Find where the given text appears and provide that cell's center as [X, Y] coordinate. 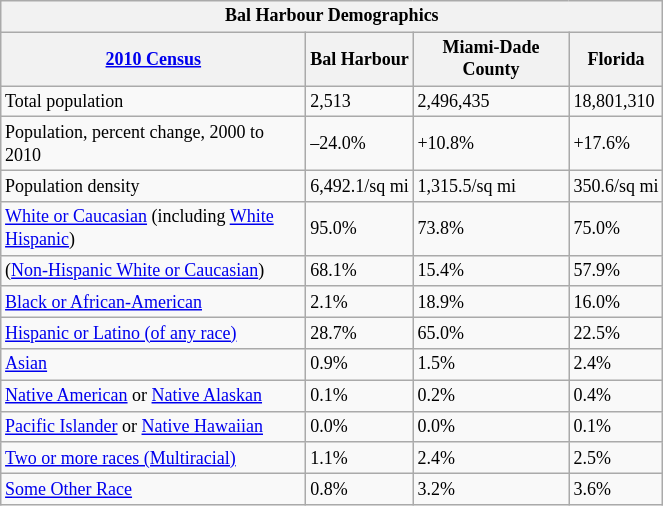
65.0% [491, 334]
0.2% [491, 396]
Population density [154, 186]
Two or more races (Multiracial) [154, 458]
18.9% [491, 302]
Bal Harbour [360, 59]
Black or African-American [154, 302]
18,801,310 [616, 102]
2,496,435 [491, 102]
28.7% [360, 334]
1,315.5/sq mi [491, 186]
95.0% [360, 229]
Miami-Dade County [491, 59]
73.8% [491, 229]
6,492.1/sq mi [360, 186]
Pacific Islander or Native Hawaiian [154, 426]
2,513 [360, 102]
1.5% [491, 364]
Bal Harbour Demographics [332, 16]
1.1% [360, 458]
0.9% [360, 364]
57.9% [616, 270]
2.1% [360, 302]
(Non-Hispanic White or Caucasian) [154, 270]
White or Caucasian (including White Hispanic) [154, 229]
15.4% [491, 270]
68.1% [360, 270]
0.4% [616, 396]
+10.8% [491, 144]
350.6/sq mi [616, 186]
–24.0% [360, 144]
Some Other Race [154, 488]
2.5% [616, 458]
Total population [154, 102]
+17.6% [616, 144]
Native American or Native Alaskan [154, 396]
75.0% [616, 229]
16.0% [616, 302]
22.5% [616, 334]
3.6% [616, 488]
Population, percent change, 2000 to 2010 [154, 144]
3.2% [491, 488]
2010 Census [154, 59]
Asian [154, 364]
0.8% [360, 488]
Hispanic or Latino (of any race) [154, 334]
Florida [616, 59]
